Detect which cell encompasses the target text, then output its [X, Y] center coordinate. 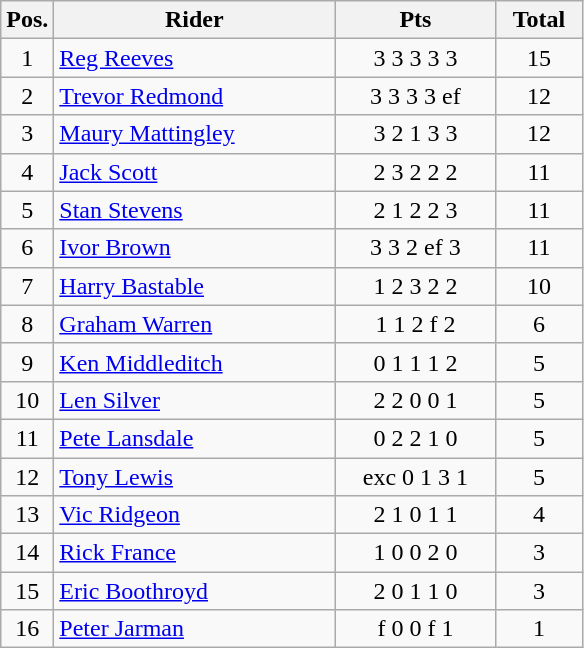
1 0 0 2 0 [416, 553]
exc 0 1 3 1 [416, 477]
7 [28, 286]
Stan Stevens [194, 210]
2 [28, 96]
Trevor Redmond [194, 96]
Maury Mattingley [194, 134]
Jack Scott [194, 172]
3 3 2 ef 3 [416, 248]
Ken Middleditch [194, 362]
Total [539, 20]
Eric Boothroyd [194, 591]
2 1 2 2 3 [416, 210]
9 [28, 362]
16 [28, 629]
2 0 1 1 0 [416, 591]
Ivor Brown [194, 248]
Pts [416, 20]
1 1 2 f 2 [416, 324]
Rick France [194, 553]
Vic Ridgeon [194, 515]
Rider [194, 20]
2 1 0 1 1 [416, 515]
f 0 0 f 1 [416, 629]
8 [28, 324]
0 1 1 1 2 [416, 362]
Reg Reeves [194, 58]
Harry Bastable [194, 286]
Tony Lewis [194, 477]
13 [28, 515]
1 2 3 2 2 [416, 286]
3 3 3 3 ef [416, 96]
3 3 3 3 3 [416, 58]
2 2 0 0 1 [416, 400]
14 [28, 553]
Peter Jarman [194, 629]
2 3 2 2 2 [416, 172]
Len Silver [194, 400]
Pos. [28, 20]
Graham Warren [194, 324]
3 2 1 3 3 [416, 134]
Pete Lansdale [194, 438]
0 2 2 1 0 [416, 438]
